For the text-containing cell, return its midpoint in (X, Y) coordinate format. 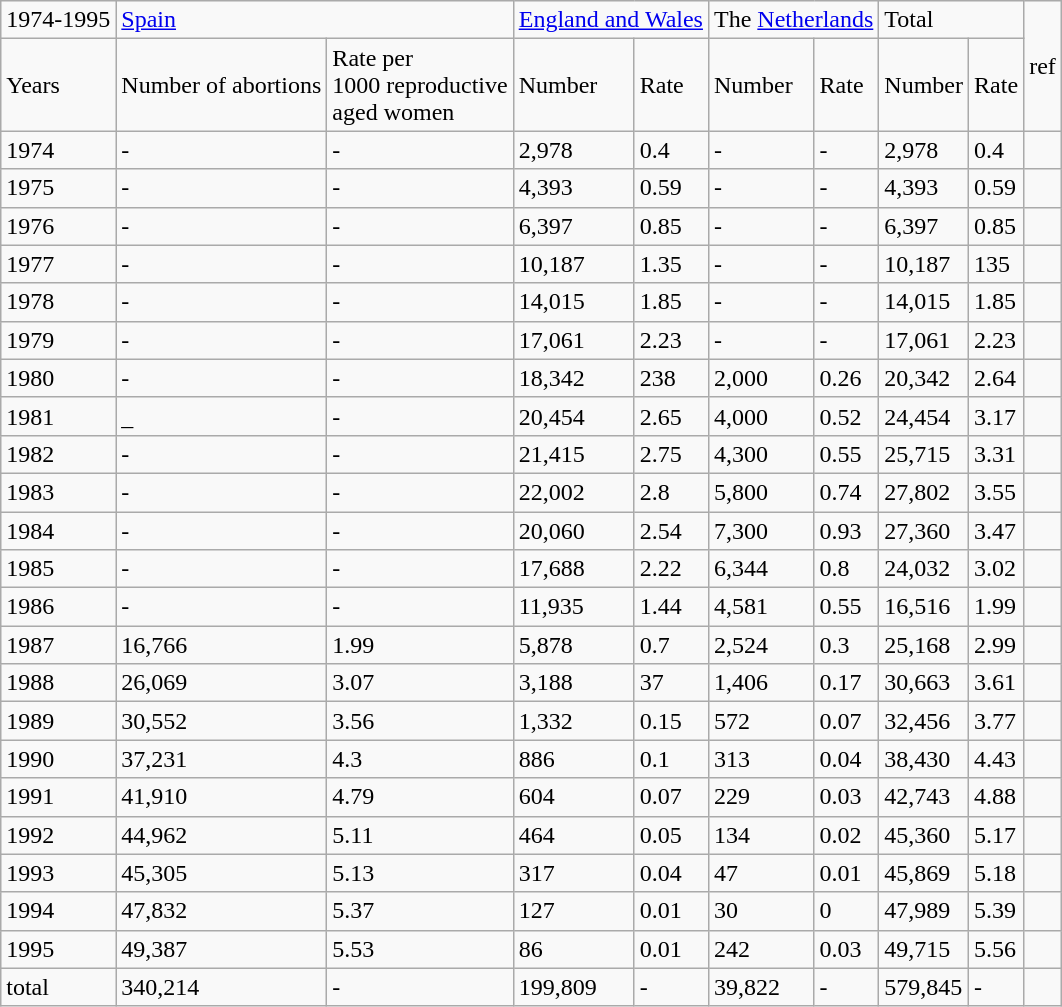
3.77 (996, 721)
5,878 (574, 645)
Years (58, 85)
2.8 (671, 492)
886 (574, 759)
604 (574, 797)
1.44 (671, 607)
16,516 (924, 607)
27,360 (924, 531)
2,000 (761, 378)
22,002 (574, 492)
0.15 (671, 721)
2.22 (671, 569)
579,845 (924, 987)
0.93 (846, 531)
11,935 (574, 607)
44,962 (222, 835)
30 (761, 911)
45,305 (222, 873)
2.65 (671, 416)
47,989 (924, 911)
3.17 (996, 416)
total (58, 987)
47,832 (222, 911)
3.31 (996, 454)
464 (574, 835)
1976 (58, 226)
0.17 (846, 683)
37 (671, 683)
45,869 (924, 873)
1994 (58, 911)
5.13 (420, 873)
0 (846, 911)
5.11 (420, 835)
26,069 (222, 683)
20,342 (924, 378)
0.7 (671, 645)
24,032 (924, 569)
_ (222, 416)
1984 (58, 531)
25,168 (924, 645)
1982 (58, 454)
2.75 (671, 454)
4,000 (761, 416)
3.02 (996, 569)
30,552 (222, 721)
2.64 (996, 378)
Number of abortions (222, 85)
5.17 (996, 835)
32,456 (924, 721)
5,800 (761, 492)
0.74 (846, 492)
0.52 (846, 416)
86 (574, 949)
1.35 (671, 264)
7,300 (761, 531)
4.43 (996, 759)
134 (761, 835)
0.26 (846, 378)
1991 (58, 797)
47 (761, 873)
30,663 (924, 683)
1,406 (761, 683)
242 (761, 949)
4,300 (761, 454)
1990 (58, 759)
317 (574, 873)
27,802 (924, 492)
0.8 (846, 569)
18,342 (574, 378)
49,715 (924, 949)
1995 (58, 949)
Total (952, 20)
3.07 (420, 683)
2.54 (671, 531)
45,360 (924, 835)
1993 (58, 873)
0.02 (846, 835)
340,214 (222, 987)
16,766 (222, 645)
4,581 (761, 607)
41,910 (222, 797)
39,822 (761, 987)
21,415 (574, 454)
1980 (58, 378)
5.56 (996, 949)
20,060 (574, 531)
38,430 (924, 759)
4.88 (996, 797)
1992 (58, 835)
2,524 (761, 645)
127 (574, 911)
1981 (58, 416)
42,743 (924, 797)
199,809 (574, 987)
3.61 (996, 683)
1985 (58, 569)
25,715 (924, 454)
5.37 (420, 911)
3,188 (574, 683)
5.39 (996, 911)
3.56 (420, 721)
1974-1995 (58, 20)
135 (996, 264)
1974 (58, 150)
37,231 (222, 759)
3.47 (996, 531)
The Netherlands (793, 20)
1978 (58, 302)
0.3 (846, 645)
1989 (58, 721)
1,332 (574, 721)
24,454 (924, 416)
572 (761, 721)
229 (761, 797)
ref (1043, 66)
0.05 (671, 835)
1975 (58, 188)
17,688 (574, 569)
1983 (58, 492)
1986 (58, 607)
1988 (58, 683)
Rate per1000 reproductiveaged women (420, 85)
4.3 (420, 759)
6,344 (761, 569)
49,387 (222, 949)
4.79 (420, 797)
0.1 (671, 759)
20,454 (574, 416)
5.53 (420, 949)
1987 (58, 645)
Spain (314, 20)
1979 (58, 340)
England and Wales (610, 20)
3.55 (996, 492)
313 (761, 759)
238 (671, 378)
5.18 (996, 873)
2.99 (996, 645)
1977 (58, 264)
